Search for the cell housing the specified text and yield its [X, Y] center coordinate. 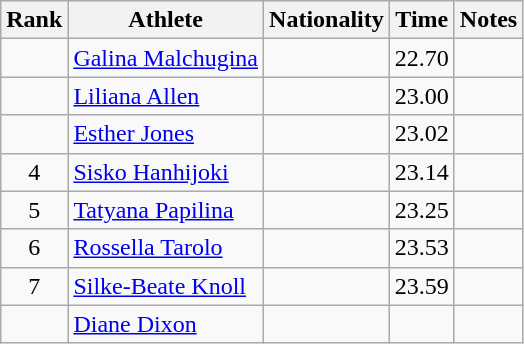
Esther Jones [166, 134]
23.14 [422, 172]
23.59 [422, 286]
23.25 [422, 210]
Sisko Hanhijoki [166, 172]
23.00 [422, 96]
Tatyana Papilina [166, 210]
Time [422, 20]
5 [34, 210]
Silke-Beate Knoll [166, 286]
Galina Malchugina [166, 58]
23.02 [422, 134]
4 [34, 172]
22.70 [422, 58]
Diane Dixon [166, 324]
Notes [488, 20]
Athlete [166, 20]
Nationality [327, 20]
Liliana Allen [166, 96]
6 [34, 248]
Rossella Tarolo [166, 248]
7 [34, 286]
Rank [34, 20]
23.53 [422, 248]
